Scan for the cell matching the given text and deliver its [X, Y] coordinate at center. 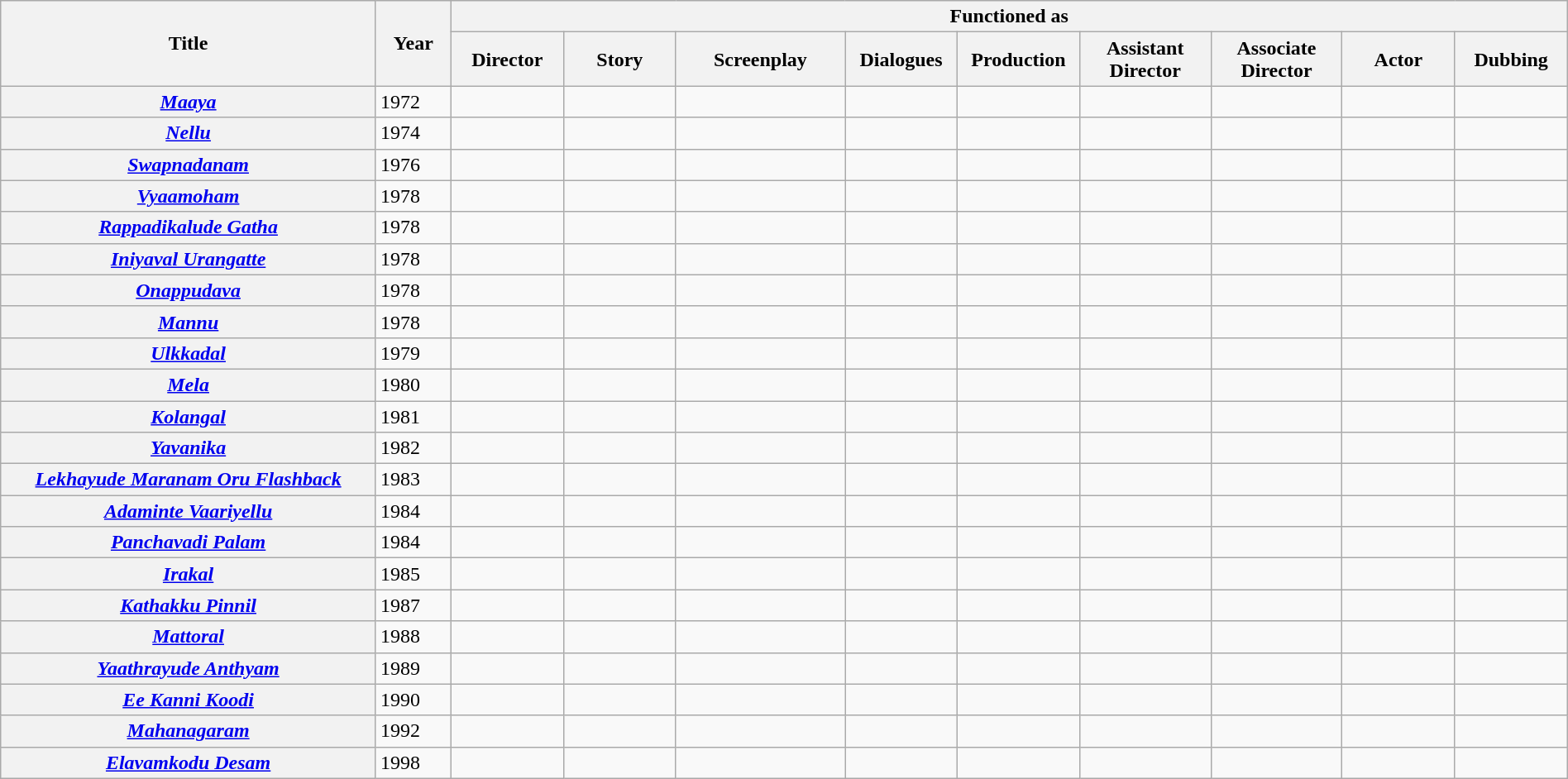
Actor [1398, 60]
Panchavadi Palam [189, 542]
1989 [414, 668]
Functioned as [1009, 17]
Title [189, 43]
Adaminte Vaariyellu [189, 511]
1972 [414, 102]
Year [414, 43]
1987 [414, 605]
Mahanagaram [189, 731]
1979 [414, 353]
Associate Director [1277, 60]
Story [619, 60]
Swapnadanam [189, 165]
Dubbing [1511, 60]
Screenplay [760, 60]
1974 [414, 133]
Mannu [189, 322]
Yavanika [189, 448]
Vyaamoham [189, 196]
Director [507, 60]
Production [1019, 60]
Irakal [189, 574]
Rappadikalude Gatha [189, 227]
1985 [414, 574]
1998 [414, 762]
Maaya [189, 102]
Elavamkodu Desam [189, 762]
Mattoral [189, 637]
Yaathrayude Anthyam [189, 668]
Mela [189, 385]
1980 [414, 385]
Onappudava [189, 290]
1990 [414, 700]
1992 [414, 731]
Ulkkadal [189, 353]
Assistant Director [1145, 60]
1976 [414, 165]
Ee Kanni Koodi [189, 700]
Nellu [189, 133]
Kathakku Pinnil [189, 605]
1981 [414, 416]
Kolangal [189, 416]
1982 [414, 448]
Dialogues [901, 60]
1988 [414, 637]
Iniyaval Urangatte [189, 259]
Lekhayude Maranam Oru Flashback [189, 480]
1983 [414, 480]
